Capture the cell that displays the provided text and extract its (x, y) central coordinate. 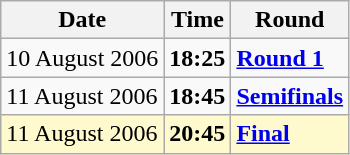
Semifinals (290, 96)
Time (198, 20)
Date (82, 20)
18:45 (198, 96)
10 August 2006 (82, 58)
Round 1 (290, 58)
Final (290, 134)
Round (290, 20)
20:45 (198, 134)
18:25 (198, 58)
